Determine the (X, Y) coordinate at the center of the cell enclosing the given text.  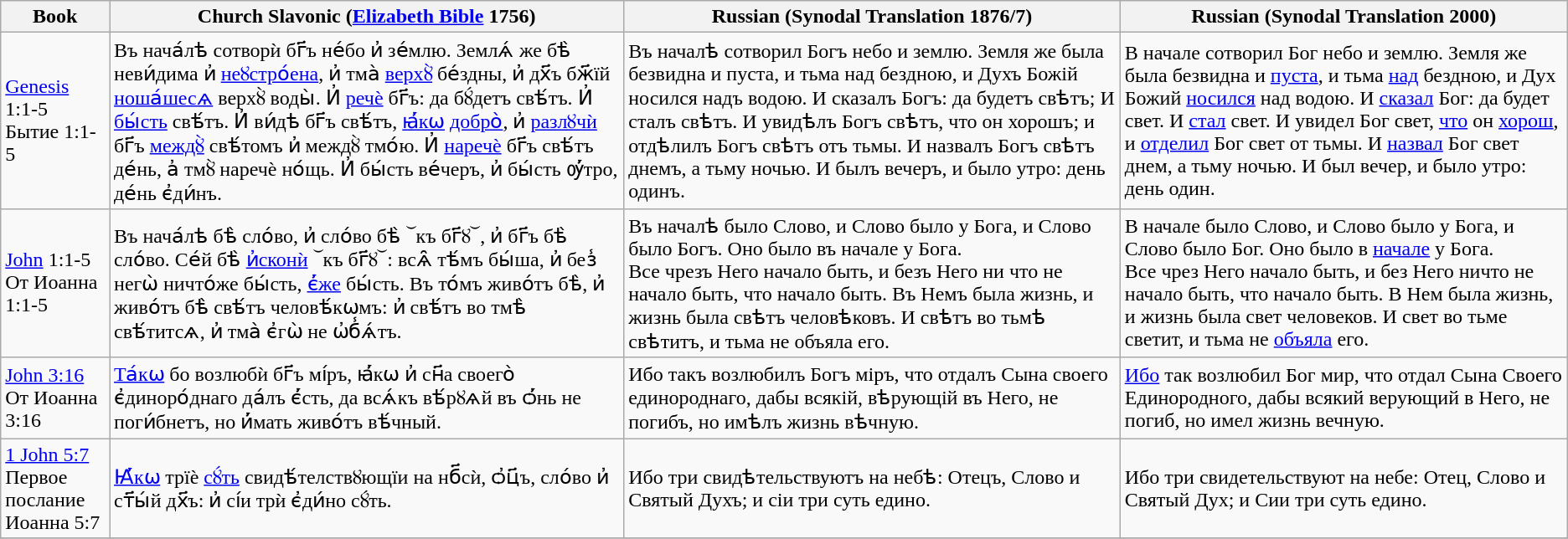
Ꙗ҆́кѡ трїѐ сꙋ́ть свидѣ́телствꙋющїи на нб҃сѝ, ѻ҆ц҃ъ, сло́во и҆ ст҃ы́й дх҃ъ: и҆ сі́и трѝ є҆ди́но сꙋ́ть. (367, 489)
Church Slavonic (Elizabeth Bible 1756) (367, 17)
John 3:16От Иоанна 3:16 (55, 398)
Ибо три свидѣтельствуютъ на небѣ: Отецъ, Слово и Святый Духъ; и сіи три суть едино. (873, 489)
Book (55, 17)
Russian (Synodal Translation 2000) (1344, 17)
Та́кѡ бо возлюбѝ бг҃ъ мі́ръ, ꙗ҆́кѡ и҆ сн҃а своего̀ є҆диноро́днаго да́лъ є҆́сть, да всѧ́къ вѣ́рꙋѧй въ ѻ҆́нь не поги́бнетъ, но и҆́мать живо́тъ вѣ́чный. (367, 398)
Ибо такъ возлюбилъ Богъ міръ, что отдалъ Сына своего единороднаго, дабы всякій, вѣрующій въ Него, не погибъ, но имѣлъ жизнь вѣчную. (873, 398)
Genesis 1:1-5Бытие 1:1-5 (55, 121)
1 John 5:7Первое послание Иоанна 5:7 (55, 489)
John 1:1-5От Иоанна 1:1-5 (55, 283)
Ибо три свидетельствуют на небе: Отец, Слово и Святый Дух; и Сии три суть едино. (1344, 489)
Ибо так возлюбил Бог мир, что отдал Сына Своего Единородного, дабы всякий верующий в Него, не погиб, но имел жизнь вечную. (1344, 398)
Russian (Synodal Translation 1876/7) (873, 17)
